Locate the cell with the specified text and output its [x, y] center coordinate. 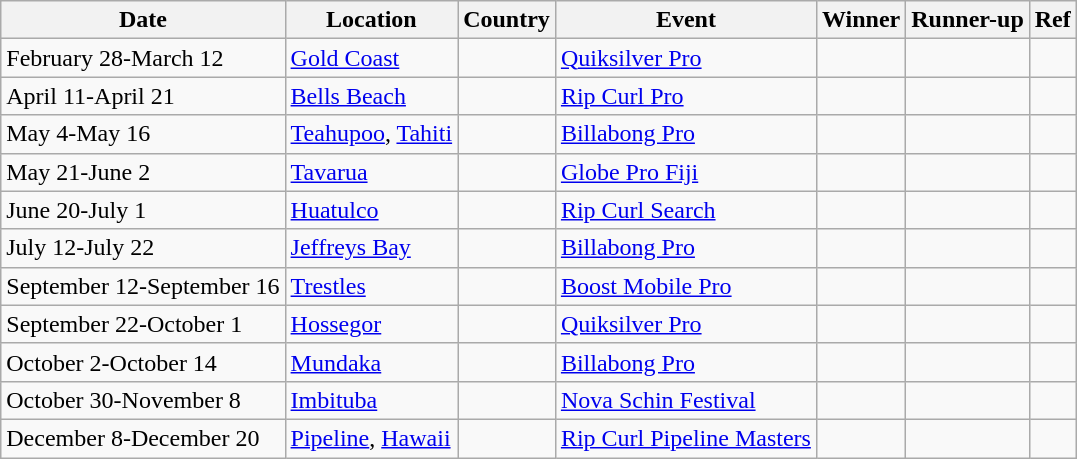
Country [507, 20]
Location [372, 20]
Rip Curl Search [686, 210]
Pipeline, Hawaii [372, 438]
September 22-October 1 [143, 324]
February 28-March 12 [143, 58]
Ref [1052, 20]
October 30-November 8 [143, 400]
Nova Schin Festival [686, 400]
Imbituba [372, 400]
May 4-May 16 [143, 134]
October 2-October 14 [143, 362]
May 21-June 2 [143, 172]
Huatulco [372, 210]
Trestles [372, 286]
April 11-April 21 [143, 96]
Mundaka [372, 362]
Runner-up [968, 20]
Date [143, 20]
Rip Curl Pipeline Masters [686, 438]
Event [686, 20]
Tavarua [372, 172]
Bells Beach [372, 96]
Winner [860, 20]
Hossegor [372, 324]
Rip Curl Pro [686, 96]
Jeffreys Bay [372, 248]
September 12-September 16 [143, 286]
Boost Mobile Pro [686, 286]
July 12-July 22 [143, 248]
Globe Pro Fiji [686, 172]
Teahupoo, Tahiti [372, 134]
June 20-July 1 [143, 210]
Gold Coast [372, 58]
December 8-December 20 [143, 438]
